Find where the given text appears and provide that cell's center as (x, y) coordinate. 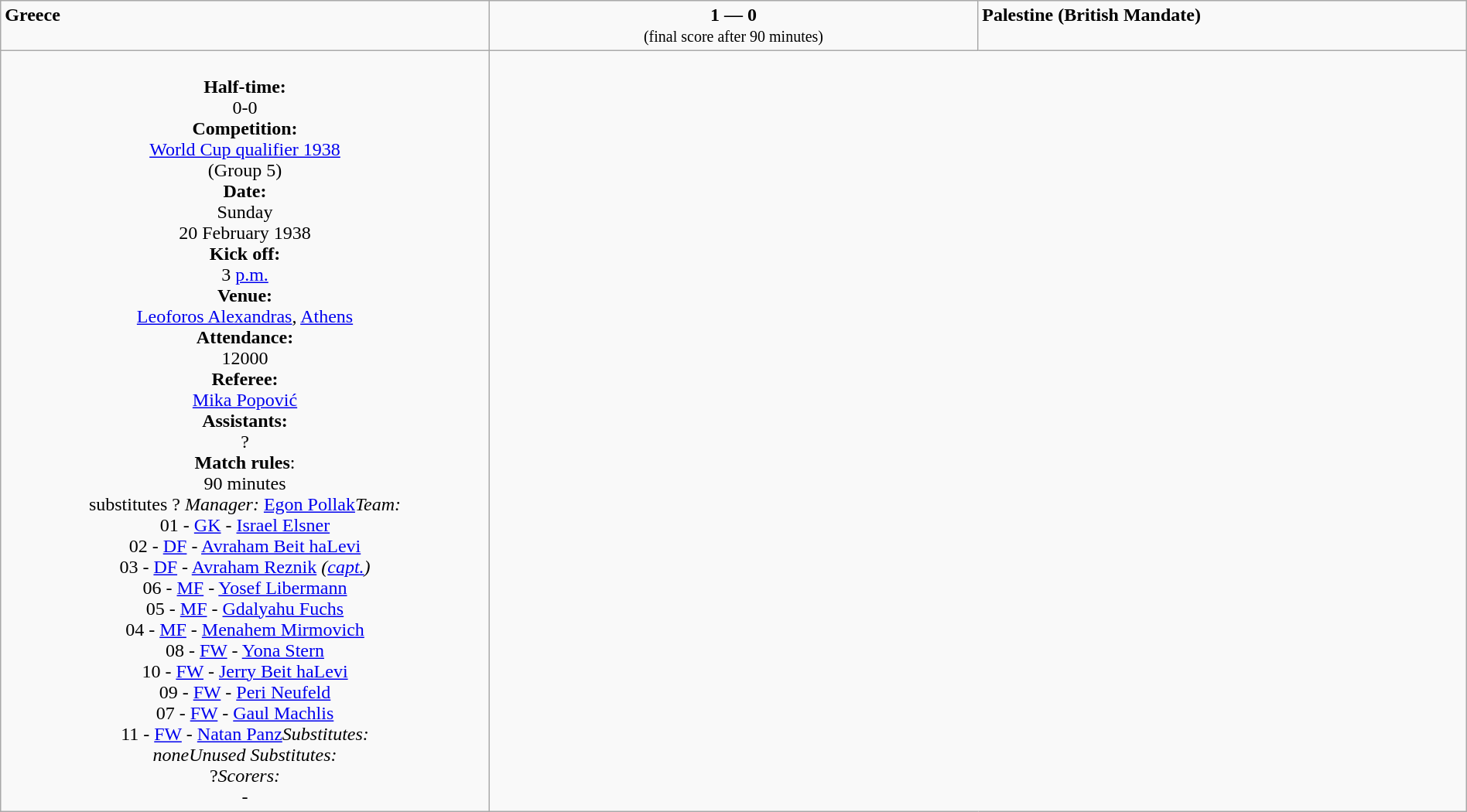
1 — 0(final score after 90 minutes) (733, 26)
Palestine (British Mandate) (1222, 26)
Greece (245, 26)
